From the cell containing the given text, extract its center point as (X, Y) coordinate. 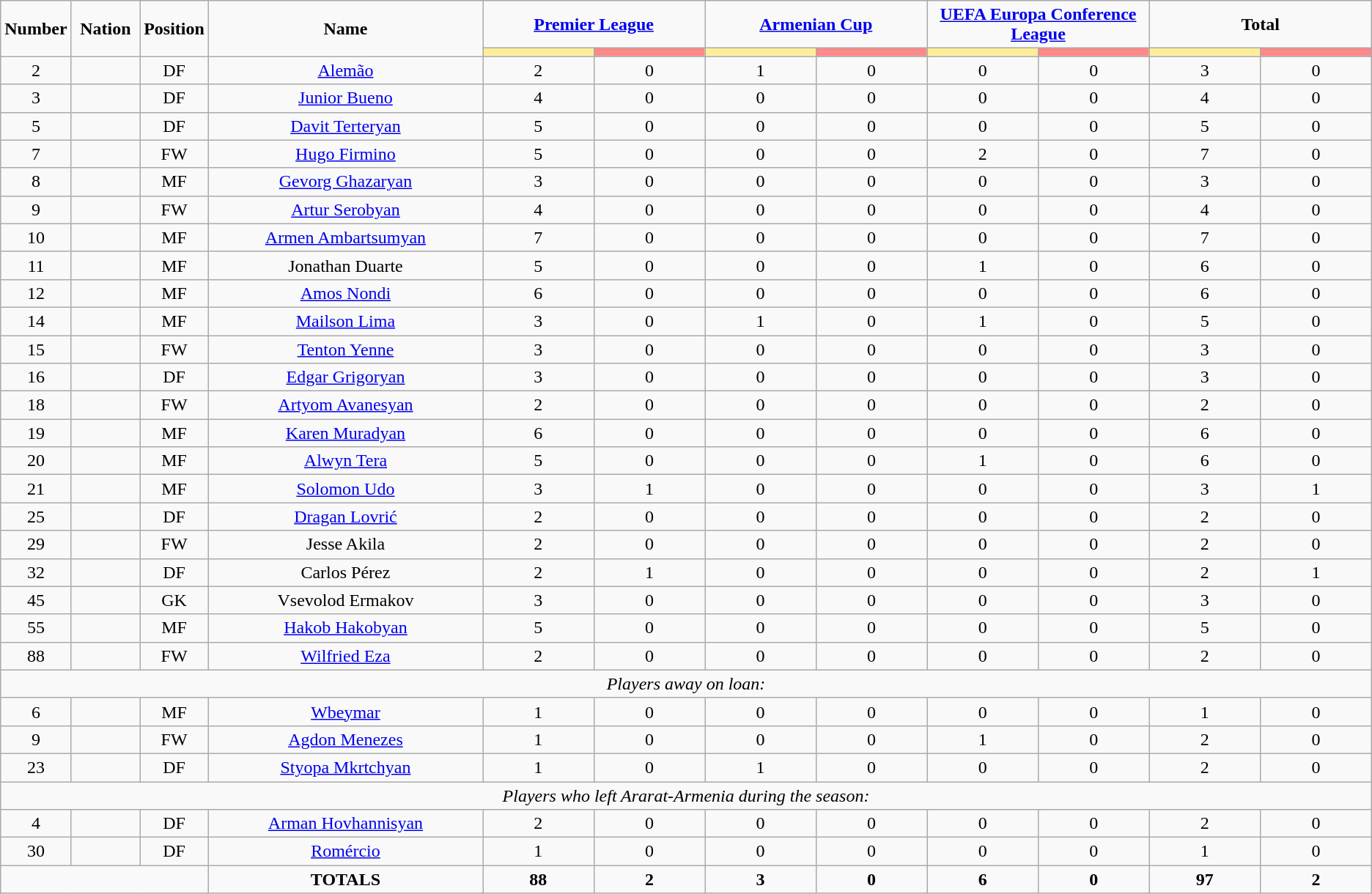
12 (36, 293)
Tenton Yenne (345, 350)
25 (36, 517)
Players away on loan: (686, 684)
Nation (106, 29)
Jonathan Duarte (345, 265)
Carlos Pérez (345, 572)
Hugo Firmino (345, 154)
Gevorg Ghazaryan (345, 182)
10 (36, 237)
GK (174, 600)
20 (36, 461)
Romércio (345, 851)
Number (36, 29)
Alemão (345, 70)
Hakob Hakobyan (345, 628)
Position (174, 29)
11 (36, 265)
Edgar Grigoryan (345, 377)
Armenian Cup (816, 25)
Alwyn Tera (345, 461)
32 (36, 572)
45 (36, 600)
Dragan Lovrić (345, 517)
30 (36, 851)
Wbeymar (345, 712)
TOTALS (345, 879)
Artur Serobyan (345, 210)
Premier League (594, 25)
Amos Nondi (345, 293)
Name (345, 29)
29 (36, 544)
Vsevolod Ermakov (345, 600)
Mailson Lima (345, 321)
Davit Terteryan (345, 126)
Karen Muradyan (345, 433)
15 (36, 350)
19 (36, 433)
8 (36, 182)
Jesse Akila (345, 544)
Junior Bueno (345, 98)
Players who left Ararat-Armenia during the season: (686, 795)
Artyom Avanesyan (345, 405)
UEFA Europa Conference League (1038, 25)
21 (36, 489)
Agdon Menezes (345, 739)
Total (1261, 25)
Styopa Mkrtchyan (345, 767)
Wilfried Eza (345, 656)
18 (36, 405)
16 (36, 377)
97 (1205, 879)
Arman Hovhannisyan (345, 824)
Armen Ambartsumyan (345, 237)
23 (36, 767)
14 (36, 321)
Solomon Udo (345, 489)
55 (36, 628)
